Output the [X, Y] coordinate of the center of the cell containing the given text.  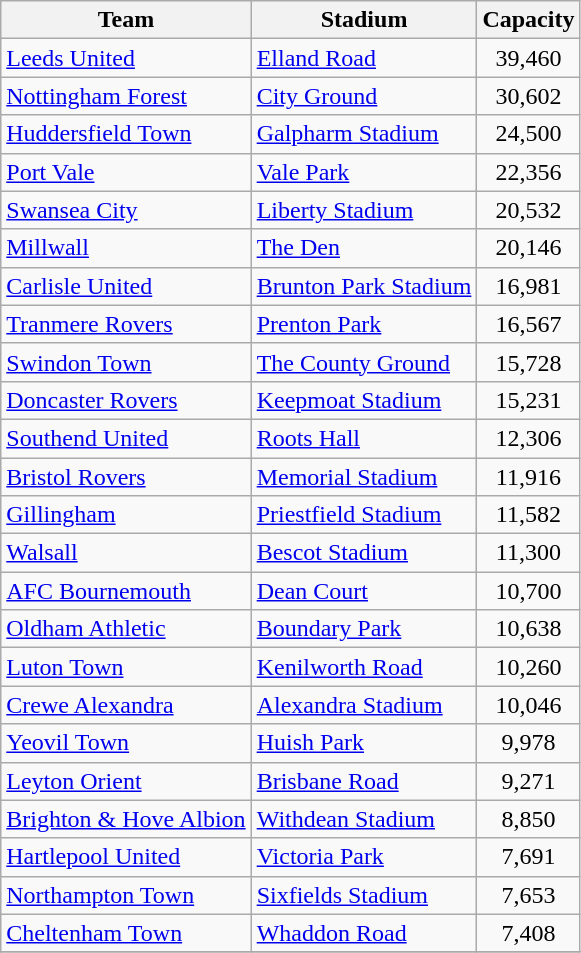
Nottingham Forest [126, 96]
Oldham Athletic [126, 629]
39,460 [528, 58]
Cheltenham Town [126, 933]
12,306 [528, 438]
Doncaster Rovers [126, 400]
Yeovil Town [126, 743]
10,638 [528, 629]
Walsall [126, 553]
Millwall [126, 248]
Leeds United [126, 58]
The Den [364, 248]
AFC Bournemouth [126, 591]
9,271 [528, 781]
20,532 [528, 210]
Gillingham [126, 515]
Prenton Park [364, 324]
Swansea City [126, 210]
City Ground [364, 96]
15,728 [528, 362]
8,850 [528, 819]
11,582 [528, 515]
9,978 [528, 743]
10,046 [528, 705]
The County Ground [364, 362]
22,356 [528, 172]
Tranmere Rovers [126, 324]
Stadium [364, 20]
Priestfield Stadium [364, 515]
Crewe Alexandra [126, 705]
Vale Park [364, 172]
Withdean Stadium [364, 819]
Capacity [528, 20]
Hartlepool United [126, 857]
7,691 [528, 857]
11,300 [528, 553]
Alexandra Stadium [364, 705]
Elland Road [364, 58]
Boundary Park [364, 629]
Southend United [126, 438]
10,260 [528, 667]
Roots Hall [364, 438]
Liberty Stadium [364, 210]
16,981 [528, 286]
Huish Park [364, 743]
Brunton Park Stadium [364, 286]
Port Vale [126, 172]
Keepmoat Stadium [364, 400]
Sixfields Stadium [364, 895]
Carlisle United [126, 286]
15,231 [528, 400]
Memorial Stadium [364, 477]
Leyton Orient [126, 781]
Swindon Town [126, 362]
Team [126, 20]
11,916 [528, 477]
Victoria Park [364, 857]
24,500 [528, 134]
Whaddon Road [364, 933]
Luton Town [126, 667]
7,653 [528, 895]
7,408 [528, 933]
30,602 [528, 96]
Northampton Town [126, 895]
Galpharm Stadium [364, 134]
Kenilworth Road [364, 667]
Brisbane Road [364, 781]
16,567 [528, 324]
20,146 [528, 248]
Brighton & Hove Albion [126, 819]
Bristol Rovers [126, 477]
Bescot Stadium [364, 553]
Dean Court [364, 591]
10,700 [528, 591]
Huddersfield Town [126, 134]
